Locate the cell with the specified text and output its (x, y) center coordinate. 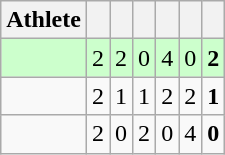
Athlete (44, 20)
